Capture the cell that displays the provided text and extract its (x, y) central coordinate. 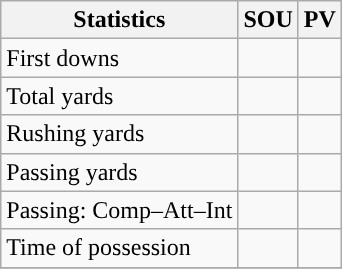
Statistics (120, 20)
SOU (268, 20)
Time of possession (120, 248)
PV (320, 20)
Passing: Comp–Att–Int (120, 210)
Rushing yards (120, 134)
First downs (120, 58)
Total yards (120, 96)
Passing yards (120, 172)
